Pinpoint the cell where the given text exists, returning its (X, Y) midpoint coordinate. 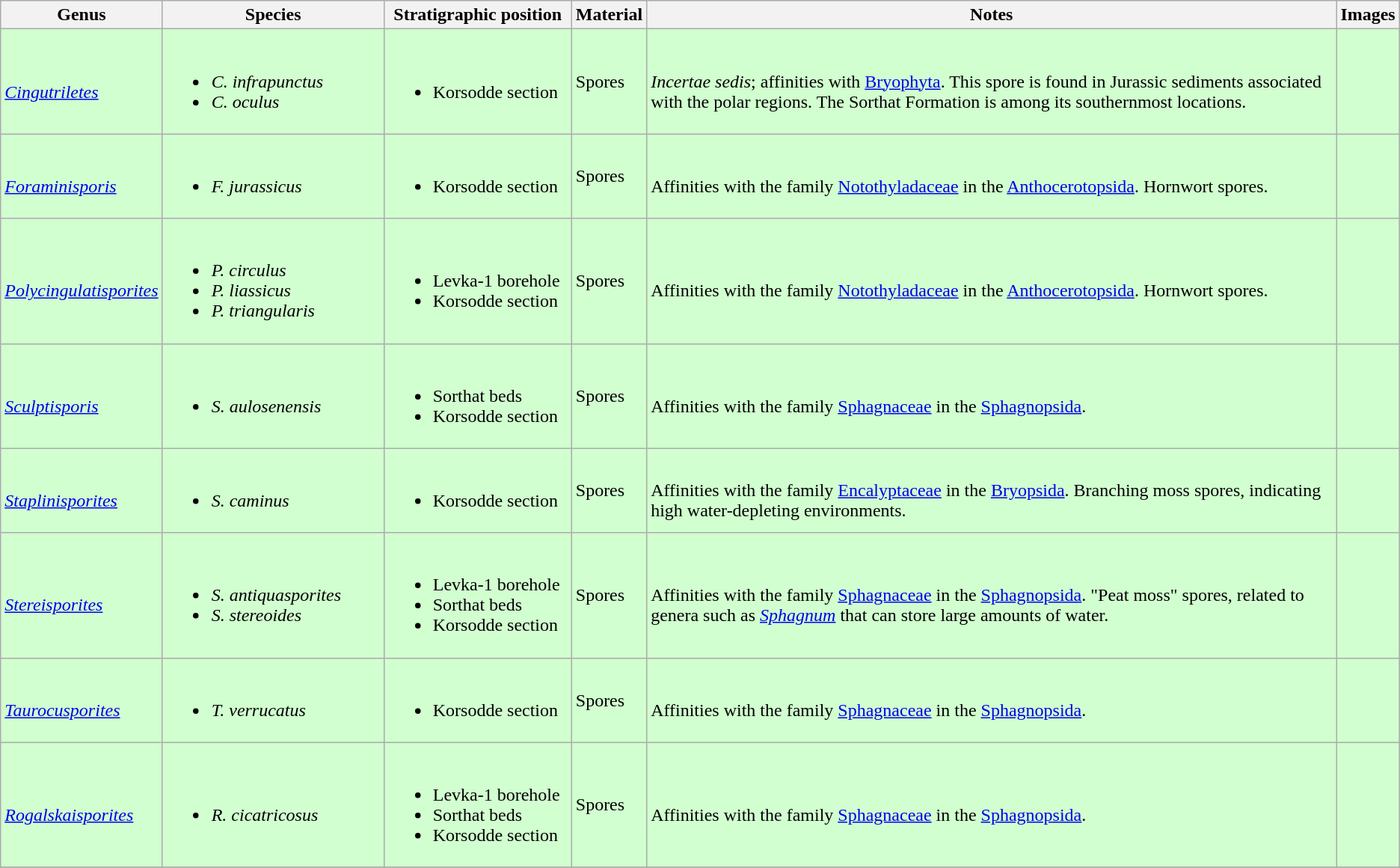
Cingutriletes (82, 82)
Genus (82, 15)
Rogalskaisporites (82, 805)
Material (609, 15)
C. infrapunctusC. oculus (273, 82)
Polycingulatisporites (82, 281)
Taurocusporites (82, 700)
Levka-1 boreholeKorsodde section (477, 281)
Images (1368, 15)
Species (273, 15)
S. aulosenensis (273, 396)
T. verrucatus (273, 700)
S. caminus (273, 491)
Notes (992, 15)
Stratigraphic position (477, 15)
R. cicatricosus (273, 805)
Sorthat bedsKorsodde section (477, 396)
Sculptisporis (82, 396)
F. jurassicus (273, 177)
S. antiquasporitesS. stereoides (273, 596)
P. circulusP. liassicusP. triangularis (273, 281)
Affinities with the family Encalyptaceae in the Bryopsida. Branching moss spores, indicating high water-depleting environments. (992, 491)
Stereisporites (82, 596)
Staplinisporites (82, 491)
Foraminisporis (82, 177)
